Provide the [x, y] coordinate of the cell's center where the given text is located.  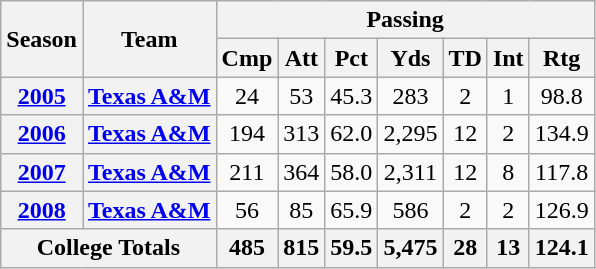
53 [302, 96]
2007 [42, 172]
Team [149, 39]
Season [42, 39]
134.9 [562, 134]
283 [410, 96]
TD [465, 58]
194 [247, 134]
Rtg [562, 58]
24 [247, 96]
Cmp [247, 58]
2005 [42, 96]
65.9 [352, 210]
59.5 [352, 248]
98.8 [562, 96]
211 [247, 172]
2,311 [410, 172]
28 [465, 248]
2006 [42, 134]
62.0 [352, 134]
Pct [352, 58]
1 [508, 96]
126.9 [562, 210]
586 [410, 210]
13 [508, 248]
45.3 [352, 96]
85 [302, 210]
313 [302, 134]
2008 [42, 210]
Yds [410, 58]
364 [302, 172]
2,295 [410, 134]
117.8 [562, 172]
56 [247, 210]
124.1 [562, 248]
Int [508, 58]
College Totals [108, 248]
Att [302, 58]
485 [247, 248]
8 [508, 172]
5,475 [410, 248]
Passing [405, 20]
815 [302, 248]
58.0 [352, 172]
